Return (x, y) of the center of cell containing provided text 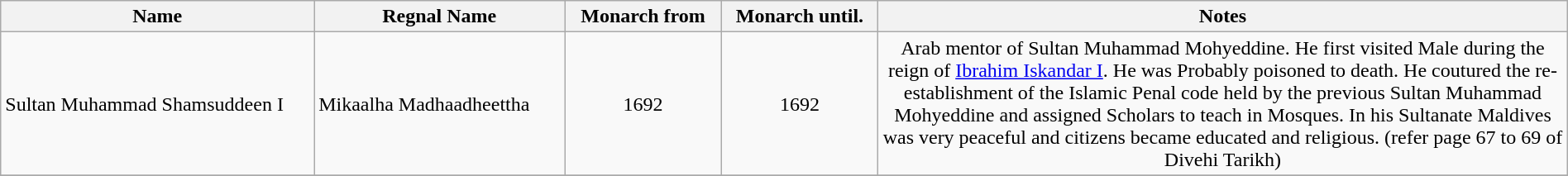
Notes (1223, 17)
Monarch until. (799, 17)
Name (157, 17)
Sultan Muhammad Shamsuddeen I (157, 104)
Regnal Name (440, 17)
Mikaalha Madhaadheettha (440, 104)
Monarch from (643, 17)
